Extract the [X, Y] coordinate from the center of the cell holding the provided text.  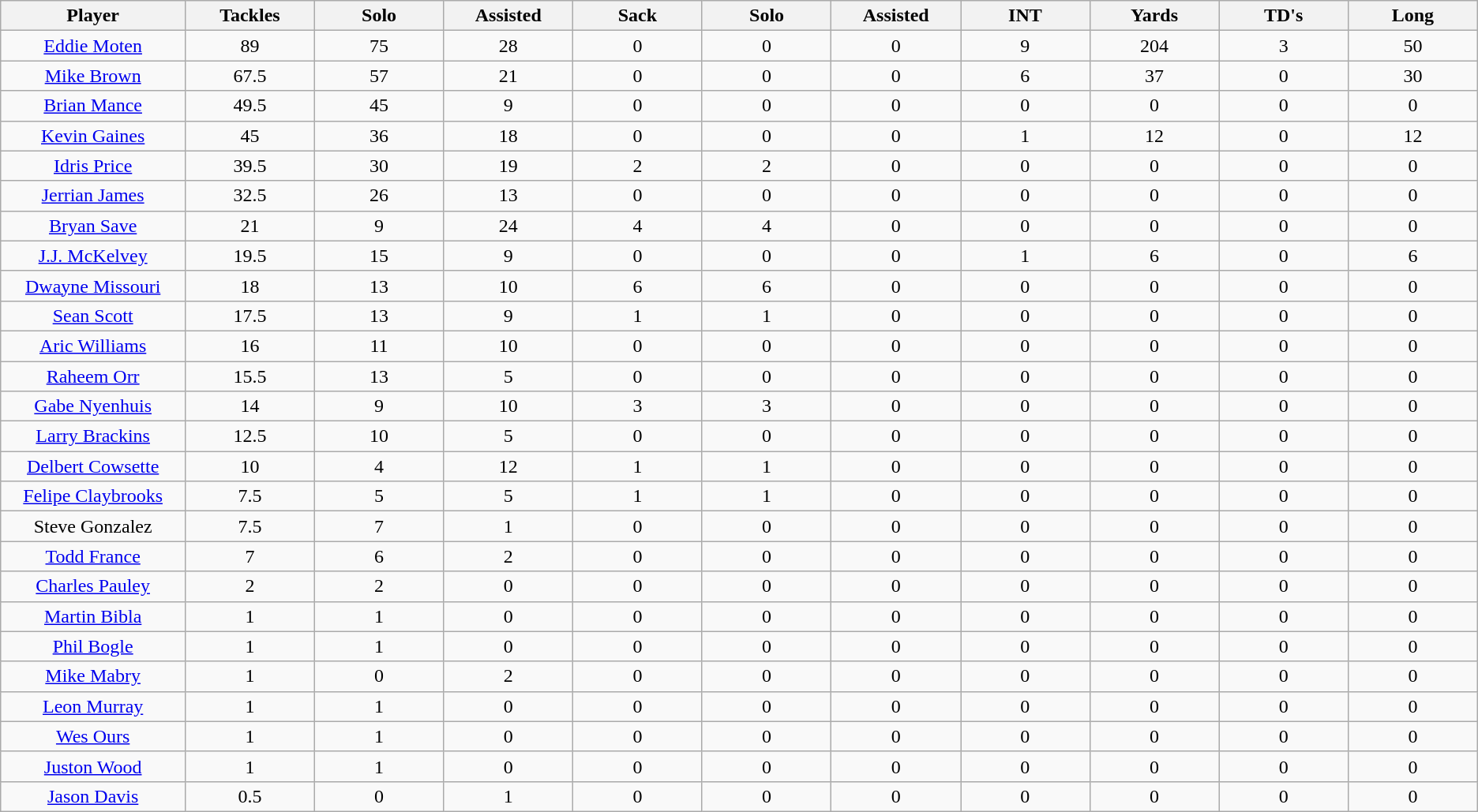
Delbert Cowsette [93, 466]
Martin Bibla [93, 616]
Sack [638, 16]
Felipe Claybrooks [93, 496]
Phil Bogle [93, 646]
Todd France [93, 556]
Dwayne Missouri [93, 286]
11 [379, 346]
Wes Ours [93, 736]
Eddie Moten [93, 46]
Brian Mance [93, 106]
50 [1413, 46]
19.5 [250, 256]
28 [508, 46]
Kevin Gaines [93, 136]
17.5 [250, 316]
Charles Pauley [93, 586]
INT [1026, 16]
39.5 [250, 166]
57 [379, 76]
14 [250, 406]
67.5 [250, 76]
Bryan Save [93, 226]
Idris Price [93, 166]
32.5 [250, 196]
Long [1413, 16]
36 [379, 136]
J.J. McKelvey [93, 256]
Juston Wood [93, 766]
Sean Scott [93, 316]
Jerrian James [93, 196]
Larry Brackins [93, 436]
Tackles [250, 16]
26 [379, 196]
12.5 [250, 436]
19 [508, 166]
Gabe Nyenhuis [93, 406]
Raheem Orr [93, 376]
37 [1154, 76]
TD's [1284, 16]
15 [379, 256]
15.5 [250, 376]
204 [1154, 46]
0.5 [250, 796]
Jason Davis [93, 796]
16 [250, 346]
Player [93, 16]
Leon Murray [93, 706]
49.5 [250, 106]
Steve Gonzalez [93, 526]
Mike Mabry [93, 676]
75 [379, 46]
Yards [1154, 16]
89 [250, 46]
24 [508, 226]
Aric Williams [93, 346]
Mike Brown [93, 76]
